Output the (x, y) coordinate of the center of the cell containing the given text.  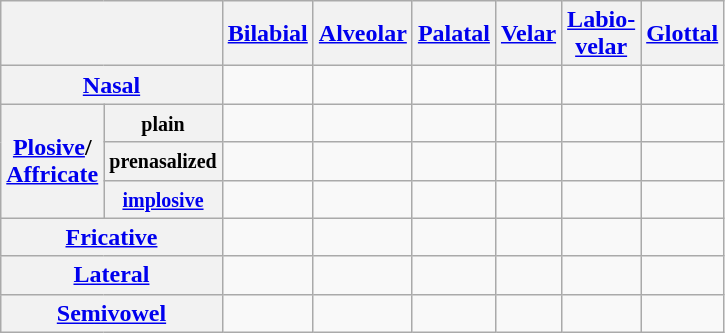
prenasalized (163, 161)
Fricative (112, 237)
Nasal (112, 85)
plain (163, 123)
Velar (528, 34)
implosive (163, 199)
Alveolar (362, 34)
Glottal (682, 34)
Bilabial (268, 34)
Plosive/Affricate (52, 161)
Lateral (112, 275)
Labio-velar (602, 34)
Semivowel (112, 313)
Palatal (454, 34)
